Output the [X, Y] coordinate of the center of the cell containing the given text.  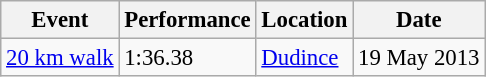
1:36.38 [188, 58]
Dudince [304, 58]
20 km walk [60, 58]
Location [304, 20]
Event [60, 20]
Performance [188, 20]
Date [419, 20]
19 May 2013 [419, 58]
